From the cell containing the given text, extract its center point as [X, Y] coordinate. 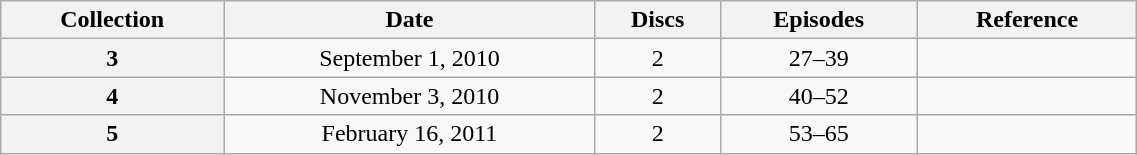
February 16, 2011 [410, 134]
27–39 [818, 58]
53–65 [818, 134]
4 [112, 96]
5 [112, 134]
40–52 [818, 96]
November 3, 2010 [410, 96]
Reference [1027, 20]
Date [410, 20]
Collection [112, 20]
Discs [658, 20]
Episodes [818, 20]
September 1, 2010 [410, 58]
3 [112, 58]
